Pinpoint the cell where the given text exists, returning its [X, Y] midpoint coordinate. 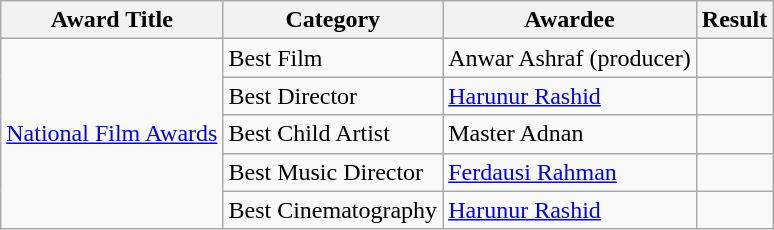
Best Music Director [333, 172]
Best Film [333, 58]
National Film Awards [112, 134]
Master Adnan [570, 134]
Anwar Ashraf (producer) [570, 58]
Award Title [112, 20]
Result [734, 20]
Best Cinematography [333, 210]
Category [333, 20]
Best Child Artist [333, 134]
Awardee [570, 20]
Ferdausi Rahman [570, 172]
Best Director [333, 96]
